Find where the given text appears and provide that cell's center as (X, Y) coordinate. 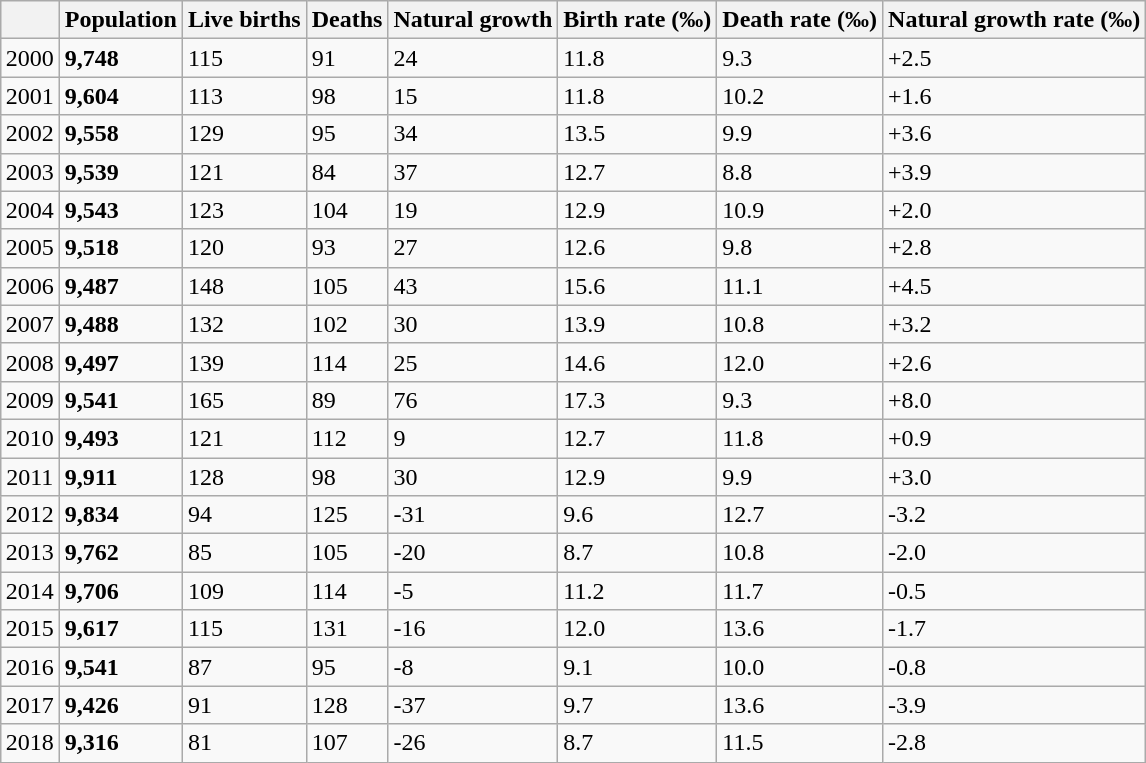
-0.8 (1014, 667)
9 (473, 438)
2003 (30, 172)
-0.5 (1014, 591)
2002 (30, 134)
11.7 (800, 591)
-1.7 (1014, 629)
2015 (30, 629)
2009 (30, 400)
-2.0 (1014, 553)
+0.9 (1014, 438)
89 (347, 400)
Live births (244, 20)
13.9 (638, 324)
120 (244, 248)
37 (473, 172)
9,487 (120, 286)
9,604 (120, 96)
19 (473, 210)
Deaths (347, 20)
2005 (30, 248)
9,617 (120, 629)
2016 (30, 667)
+3.2 (1014, 324)
2001 (30, 96)
112 (347, 438)
Natural growth (473, 20)
-3.9 (1014, 705)
+8.0 (1014, 400)
2017 (30, 705)
11.2 (638, 591)
14.6 (638, 362)
2000 (30, 58)
2006 (30, 286)
2004 (30, 210)
9,748 (120, 58)
Birth rate (‰) (638, 20)
27 (473, 248)
9,762 (120, 553)
131 (347, 629)
9,539 (120, 172)
9,426 (120, 705)
+4.5 (1014, 286)
11.1 (800, 286)
9,834 (120, 515)
17.3 (638, 400)
15.6 (638, 286)
125 (347, 515)
2007 (30, 324)
25 (473, 362)
+2.8 (1014, 248)
104 (347, 210)
9,518 (120, 248)
2012 (30, 515)
-16 (473, 629)
9,911 (120, 477)
107 (347, 743)
-37 (473, 705)
+2.6 (1014, 362)
2013 (30, 553)
34 (473, 134)
10.9 (800, 210)
2018 (30, 743)
93 (347, 248)
Natural growth rate (‰) (1014, 20)
84 (347, 172)
94 (244, 515)
-5 (473, 591)
+2.5 (1014, 58)
8.8 (800, 172)
-2.8 (1014, 743)
76 (473, 400)
-26 (473, 743)
+3.0 (1014, 477)
9,558 (120, 134)
Death rate (‰) (800, 20)
9.6 (638, 515)
2011 (30, 477)
165 (244, 400)
9,488 (120, 324)
Population (120, 20)
2010 (30, 438)
139 (244, 362)
12.6 (638, 248)
81 (244, 743)
132 (244, 324)
129 (244, 134)
2014 (30, 591)
109 (244, 591)
87 (244, 667)
43 (473, 286)
9,316 (120, 743)
85 (244, 553)
9,543 (120, 210)
-20 (473, 553)
-8 (473, 667)
9,706 (120, 591)
+2.0 (1014, 210)
11.5 (800, 743)
+3.6 (1014, 134)
9.8 (800, 248)
123 (244, 210)
+3.9 (1014, 172)
-3.2 (1014, 515)
13.5 (638, 134)
15 (473, 96)
113 (244, 96)
102 (347, 324)
2008 (30, 362)
10.0 (800, 667)
148 (244, 286)
9.7 (638, 705)
-31 (473, 515)
10.2 (800, 96)
9.1 (638, 667)
9,497 (120, 362)
+1.6 (1014, 96)
24 (473, 58)
9,493 (120, 438)
